From the cell containing the given text, extract its center point as (X, Y) coordinate. 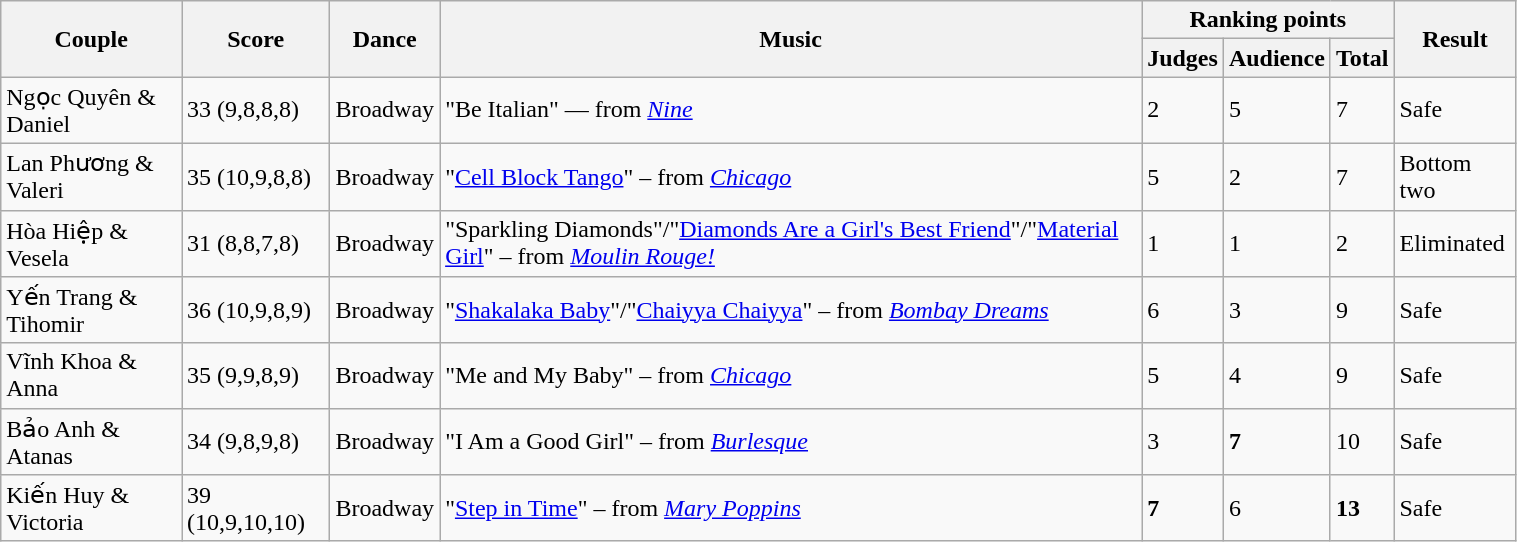
Judges (1183, 58)
"Me and My Baby" – from Chicago (791, 376)
34 (9,8,9,8) (256, 442)
Hòa Hiệp & Vesela (92, 244)
"Shakalaka Baby"/"Chaiyya Chaiyya" – from Bombay Dreams (791, 310)
Score (256, 39)
31 (8,8,7,8) (256, 244)
"Be Italian" — from Nine (791, 110)
Couple (92, 39)
Audience (1276, 58)
Total (1362, 58)
Result (1455, 39)
Dance (385, 39)
13 (1362, 508)
Bottom two (1455, 176)
Eliminated (1455, 244)
10 (1362, 442)
33 (9,8,8,8) (256, 110)
Bảo Anh & Atanas (92, 442)
4 (1276, 376)
35 (9,9,8,9) (256, 376)
Yến Trang & Tihomir (92, 310)
35 (10,9,8,8) (256, 176)
"Sparkling Diamonds"/"Diamonds Are a Girl's Best Friend"/"Material Girl" – from Moulin Rouge! (791, 244)
36 (10,9,8,9) (256, 310)
"Step in Time" – from Mary Poppins (791, 508)
Vĩnh Khoa & Anna (92, 376)
Kiến Huy & Victoria (92, 508)
Ranking points (1268, 20)
39 (10,9,10,10) (256, 508)
"I Am a Good Girl" – from Burlesque (791, 442)
Ngọc Quyên & Daniel (92, 110)
Music (791, 39)
Lan Phương & Valeri (92, 176)
"Cell Block Tango" – from Chicago (791, 176)
